For the text-containing cell, return its midpoint in [X, Y] coordinate format. 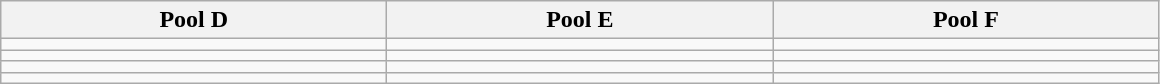
Pool D [194, 20]
Pool E [580, 20]
Pool F [966, 20]
